Find where the given text appears and provide that cell's center as (X, Y) coordinate. 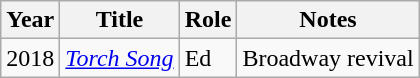
Notes (328, 20)
Title (120, 20)
Torch Song (120, 58)
Ed (208, 58)
2018 (30, 58)
Year (30, 20)
Broadway revival (328, 58)
Role (208, 20)
